Determine the (X, Y) coordinate at the center of the cell enclosing the given text.  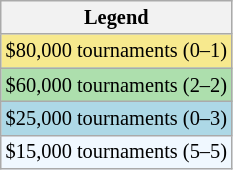
$25,000 tournaments (0–3) (116, 118)
Legend (116, 17)
$80,000 tournaments (0–1) (116, 51)
$60,000 tournaments (2–2) (116, 85)
$15,000 tournaments (5–5) (116, 152)
